Locate the cell with the specified text and output its (X, Y) center coordinate. 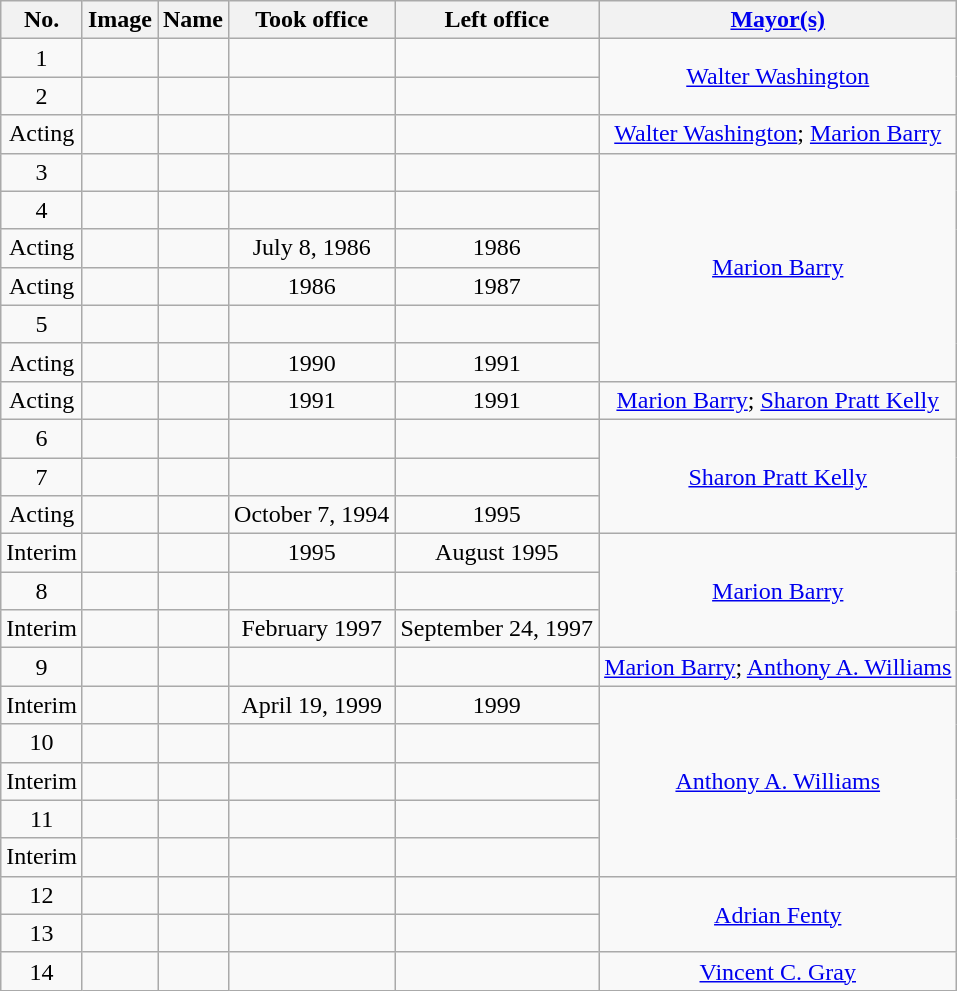
No. (42, 20)
Took office (312, 20)
Left office (497, 20)
12 (42, 895)
October 7, 1994 (312, 515)
Sharon Pratt Kelly (778, 476)
3 (42, 172)
5 (42, 324)
1990 (312, 362)
Marion Barry; Anthony A. Williams (778, 667)
April 19, 1999 (312, 705)
Name (194, 20)
Adrian Fenty (778, 914)
9 (42, 667)
11 (42, 819)
Walter Washington (778, 77)
Marion Barry; Sharon Pratt Kelly (778, 400)
1987 (497, 286)
Anthony A. Williams (778, 781)
8 (42, 591)
10 (42, 743)
4 (42, 210)
7 (42, 477)
September 24, 1997 (497, 629)
August 1995 (497, 553)
1 (42, 58)
2 (42, 96)
Walter Washington; Marion Barry (778, 134)
6 (42, 438)
Vincent C. Gray (778, 971)
July 8, 1986 (312, 248)
Mayor(s) (778, 20)
14 (42, 971)
13 (42, 933)
Image (120, 20)
1999 (497, 705)
February 1997 (312, 629)
